Identify which cell holds the provided text, then report its (x, y) central coordinate. 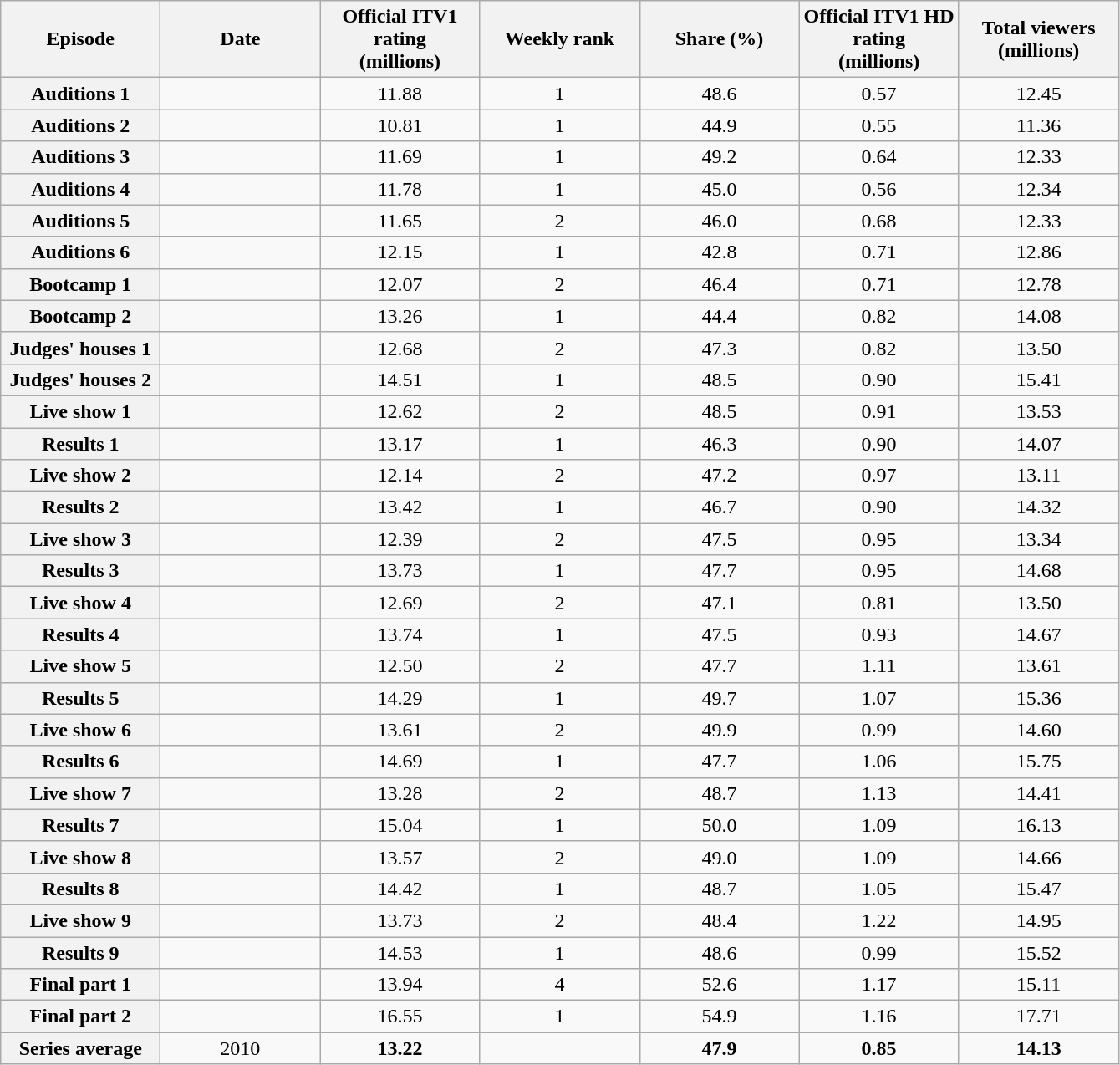
14.51 (400, 380)
12.69 (400, 603)
14.69 (400, 762)
12.45 (1038, 94)
13.28 (400, 793)
13.11 (1038, 476)
Auditions 1 (80, 94)
12.15 (400, 252)
1.22 (879, 920)
11.36 (1038, 125)
4 (560, 985)
1.11 (879, 666)
12.62 (400, 411)
15.47 (1038, 889)
13.17 (400, 444)
Official ITV1 HD rating (millions) (879, 39)
Official ITV1 rating (millions) (400, 39)
14.07 (1038, 444)
Live show 8 (80, 857)
0.56 (879, 189)
12.86 (1038, 252)
11.78 (400, 189)
Results 4 (80, 634)
Share (%) (719, 39)
Final part 2 (80, 1017)
Judges' houses 2 (80, 380)
14.29 (400, 698)
13.22 (400, 1048)
12.68 (400, 348)
0.93 (879, 634)
16.55 (400, 1017)
1.06 (879, 762)
Results 5 (80, 698)
1.05 (879, 889)
13.42 (400, 507)
Live show 7 (80, 793)
0.97 (879, 476)
Results 1 (80, 444)
Results 3 (80, 571)
48.4 (719, 920)
Total viewers (millions) (1038, 39)
1.16 (879, 1017)
13.26 (400, 316)
13.74 (400, 634)
0.64 (879, 157)
13.94 (400, 985)
Final part 1 (80, 985)
47.1 (719, 603)
14.41 (1038, 793)
44.9 (719, 125)
47.3 (719, 348)
Date (241, 39)
14.95 (1038, 920)
13.34 (1038, 539)
Live show 9 (80, 920)
1.17 (879, 985)
52.6 (719, 985)
49.9 (719, 730)
54.9 (719, 1017)
Auditions 6 (80, 252)
46.4 (719, 284)
15.41 (1038, 380)
Live show 6 (80, 730)
14.32 (1038, 507)
46.3 (719, 444)
13.57 (400, 857)
12.34 (1038, 189)
17.71 (1038, 1017)
12.39 (400, 539)
15.75 (1038, 762)
Auditions 2 (80, 125)
15.11 (1038, 985)
Live show 4 (80, 603)
Results 2 (80, 507)
11.69 (400, 157)
Weekly rank (560, 39)
14.08 (1038, 316)
13.53 (1038, 411)
Live show 1 (80, 411)
47.9 (719, 1048)
46.0 (719, 221)
0.81 (879, 603)
Live show 2 (80, 476)
15.36 (1038, 698)
12.14 (400, 476)
Series average (80, 1048)
Results 6 (80, 762)
Auditions 5 (80, 221)
Bootcamp 1 (80, 284)
Results 7 (80, 825)
14.66 (1038, 857)
0.55 (879, 125)
Auditions 3 (80, 157)
47.2 (719, 476)
Episode (80, 39)
Results 9 (80, 952)
14.42 (400, 889)
10.81 (400, 125)
1.13 (879, 793)
Results 8 (80, 889)
12.78 (1038, 284)
16.13 (1038, 825)
11.65 (400, 221)
50.0 (719, 825)
1.07 (879, 698)
12.07 (400, 284)
12.50 (400, 666)
Live show 5 (80, 666)
14.13 (1038, 1048)
0.68 (879, 221)
15.04 (400, 825)
14.60 (1038, 730)
0.57 (879, 94)
0.91 (879, 411)
44.4 (719, 316)
11.88 (400, 94)
Judges' houses 1 (80, 348)
15.52 (1038, 952)
49.0 (719, 857)
14.68 (1038, 571)
49.2 (719, 157)
Live show 3 (80, 539)
14.53 (400, 952)
Bootcamp 2 (80, 316)
45.0 (719, 189)
14.67 (1038, 634)
Auditions 4 (80, 189)
46.7 (719, 507)
49.7 (719, 698)
42.8 (719, 252)
0.85 (879, 1048)
2010 (241, 1048)
